Search for the cell housing the specified text and yield its [x, y] center coordinate. 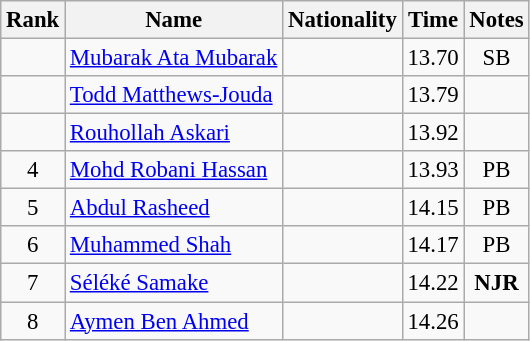
14.26 [433, 321]
Notes [496, 20]
Time [433, 20]
Abdul Rasheed [174, 208]
13.93 [433, 170]
Rouhollah Askari [174, 133]
Rank [33, 20]
14.17 [433, 245]
Mubarak Ata Mubarak [174, 58]
Name [174, 20]
4 [33, 170]
13.79 [433, 95]
Mohd Robani Hassan [174, 170]
5 [33, 208]
13.70 [433, 58]
14.15 [433, 208]
14.22 [433, 283]
Todd Matthews-Jouda [174, 95]
7 [33, 283]
8 [33, 321]
13.92 [433, 133]
Aymen Ben Ahmed [174, 321]
Nationality [342, 20]
SB [496, 58]
Séléké Samake [174, 283]
Muhammed Shah [174, 245]
NJR [496, 283]
6 [33, 245]
